Return the [x, y] coordinate for the center point of the cell that contains the specified text.  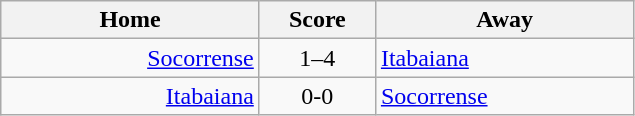
0-0 [317, 96]
Score [317, 20]
Away [504, 20]
1–4 [317, 58]
Home [130, 20]
